Return [x, y] of the center of cell containing provided text 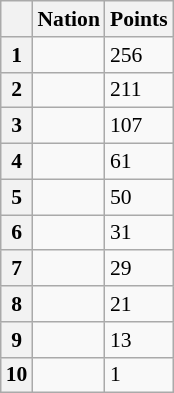
9 [17, 340]
6 [17, 233]
211 [139, 90]
5 [17, 197]
13 [139, 340]
8 [17, 304]
10 [17, 375]
61 [139, 162]
31 [139, 233]
50 [139, 197]
256 [139, 55]
29 [139, 269]
Nation [68, 19]
107 [139, 126]
3 [17, 126]
4 [17, 162]
2 [17, 90]
21 [139, 304]
Points [139, 19]
7 [17, 269]
